Identify which cell holds the provided text, then report its [X, Y] central coordinate. 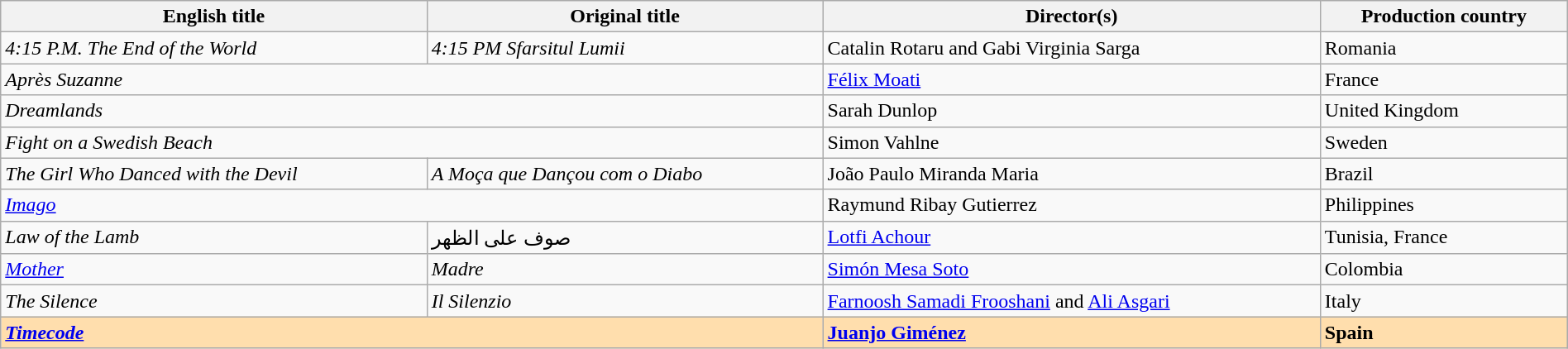
The Silence [213, 301]
Il Silenzio [625, 301]
United Kingdom [1444, 111]
Romania [1444, 48]
Simón Mesa Soto [1072, 270]
Timecode [412, 332]
A Moça que Dançou com o Diabo [625, 174]
Fight on a Swedish Beach [412, 142]
English title [213, 17]
Production country [1444, 17]
Philippines [1444, 205]
Juanjo Giménez [1072, 332]
Mother [213, 270]
صوف على الظهر [625, 237]
Félix Moati [1072, 79]
Imago [412, 205]
Farnoosh Samadi Frooshani and Ali Asgari [1072, 301]
João Paulo Miranda Maria [1072, 174]
Italy [1444, 301]
Brazil [1444, 174]
Tunisia, France [1444, 237]
Law of the Lamb [213, 237]
Director(s) [1072, 17]
Sarah Dunlop [1072, 111]
Original title [625, 17]
4:15 PM Sfarsitul Lumii [625, 48]
Raymund Ribay Gutierrez [1072, 205]
Spain [1444, 332]
Colombia [1444, 270]
Lotfi Achour [1072, 237]
4:15 P.M. The End of the World [213, 48]
The Girl Who Danced with the Devil [213, 174]
Madre [625, 270]
Après Suzanne [412, 79]
France [1444, 79]
Simon Vahlne [1072, 142]
Dreamlands [412, 111]
Catalin Rotaru and Gabi Virginia Sarga [1072, 48]
Sweden [1444, 142]
